Return the [x, y] coordinate for the center point of the cell that contains the specified text.  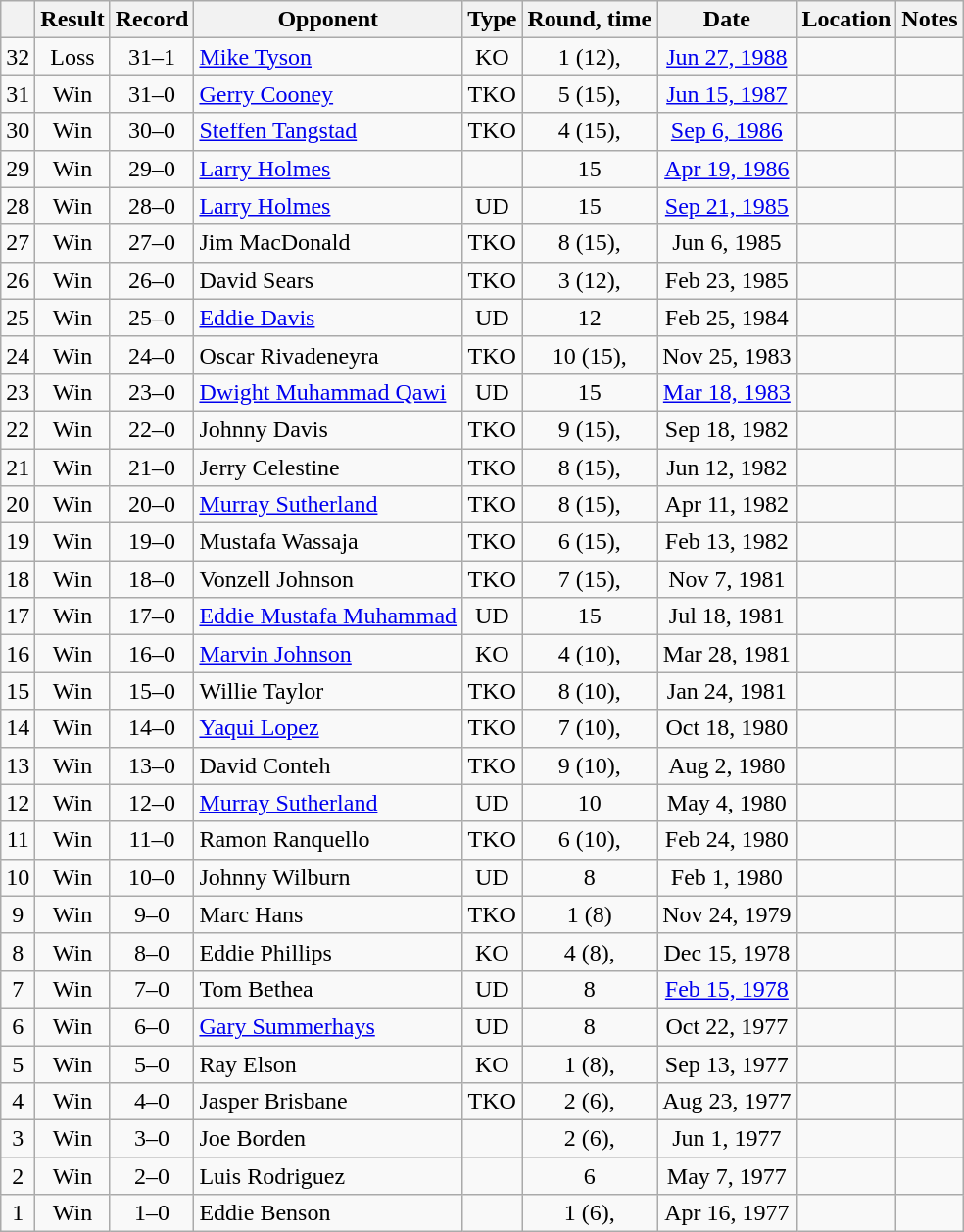
Gerry Cooney [328, 94]
20–0 [152, 505]
Result [72, 20]
Jun 12, 1982 [727, 468]
Oscar Rivadeneyra [328, 355]
Jun 1, 1977 [727, 1139]
12–0 [152, 803]
27 [18, 243]
19–0 [152, 542]
Johnny Wilburn [328, 877]
Aug 23, 1977 [727, 1102]
Feb 1, 1980 [727, 877]
Feb 25, 1984 [727, 318]
1 (12), [590, 57]
Eddie Benson [328, 1213]
25–0 [152, 318]
26 [18, 280]
19 [18, 542]
Eddie Davis [328, 318]
13–0 [152, 765]
3–0 [152, 1139]
17–0 [152, 616]
6–0 [152, 1026]
4 [18, 1102]
9 [18, 914]
Mike Tyson [328, 57]
Oct 18, 1980 [727, 728]
Marc Hans [328, 914]
Nov 7, 1981 [727, 579]
Ramon Ranquello [328, 840]
Sep 18, 1982 [727, 429]
Nov 24, 1979 [727, 914]
3 [18, 1139]
2–0 [152, 1176]
5 (15), [590, 94]
4–0 [152, 1102]
9–0 [152, 914]
22–0 [152, 429]
7–0 [152, 989]
28 [18, 206]
Notes [930, 20]
Opponent [328, 20]
7 [18, 989]
Sep 6, 1986 [727, 131]
Sep 13, 1977 [727, 1063]
2 [18, 1176]
17 [18, 616]
1 (8), [590, 1063]
1 (6), [590, 1213]
Loss [72, 57]
Feb 13, 1982 [727, 542]
Round, time [590, 20]
Johnny Davis [328, 429]
1–0 [152, 1213]
24–0 [152, 355]
Dec 15, 1978 [727, 952]
31–0 [152, 94]
20 [18, 505]
May 7, 1977 [727, 1176]
Eddie Mustafa Muhammad [328, 616]
11–0 [152, 840]
Date [727, 20]
7 (10), [590, 728]
Feb 15, 1978 [727, 989]
Joe Borden [328, 1139]
Type [492, 20]
27–0 [152, 243]
9 (10), [590, 765]
1 [18, 1213]
29–0 [152, 169]
18–0 [152, 579]
Aug 2, 1980 [727, 765]
3 (12), [590, 280]
Record [152, 20]
Apr 11, 1982 [727, 505]
Steffen Tangstad [328, 131]
Dwight Muhammad Qawi [328, 392]
6 (15), [590, 542]
11 [18, 840]
29 [18, 169]
Marvin Johnson [328, 654]
Willie Taylor [328, 691]
14–0 [152, 728]
Jasper Brisbane [328, 1102]
21–0 [152, 468]
Location [846, 20]
18 [18, 579]
Apr 19, 1986 [727, 169]
22 [18, 429]
5 [18, 1063]
Vonzell Johnson [328, 579]
9 (15), [590, 429]
30–0 [152, 131]
Oct 22, 1977 [727, 1026]
10–0 [152, 877]
Mar 28, 1981 [727, 654]
Feb 23, 1985 [727, 280]
14 [18, 728]
8 (10), [590, 691]
Ray Elson [328, 1063]
21 [18, 468]
Eddie Phillips [328, 952]
13 [18, 765]
Yaqui Lopez [328, 728]
Jun 6, 1985 [727, 243]
Apr 16, 1977 [727, 1213]
Jerry Celestine [328, 468]
10 (15), [590, 355]
28–0 [152, 206]
6 (10), [590, 840]
31–1 [152, 57]
7 (15), [590, 579]
24 [18, 355]
Jul 18, 1981 [727, 616]
May 4, 1980 [727, 803]
23 [18, 392]
David Sears [328, 280]
26–0 [152, 280]
4 (8), [590, 952]
15–0 [152, 691]
David Conteh [328, 765]
30 [18, 131]
Gary Summerhays [328, 1026]
5–0 [152, 1063]
Jim MacDonald [328, 243]
25 [18, 318]
Sep 21, 1985 [727, 206]
Mustafa Wassaja [328, 542]
Nov 25, 1983 [727, 355]
Tom Bethea [328, 989]
23–0 [152, 392]
Jan 24, 1981 [727, 691]
Jun 27, 1988 [727, 57]
4 (10), [590, 654]
8–0 [152, 952]
1 (8) [590, 914]
Luis Rodriguez [328, 1176]
16 [18, 654]
31 [18, 94]
4 (15), [590, 131]
32 [18, 57]
Jun 15, 1987 [727, 94]
Mar 18, 1983 [727, 392]
Feb 24, 1980 [727, 840]
16–0 [152, 654]
